Provide the (X, Y) coordinate of the cell's center where the given text is located.  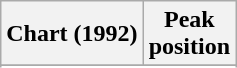
Chart (1992) (72, 34)
Peak position (189, 34)
